Provide the [X, Y] coordinate of the cell's center where the given text is located.  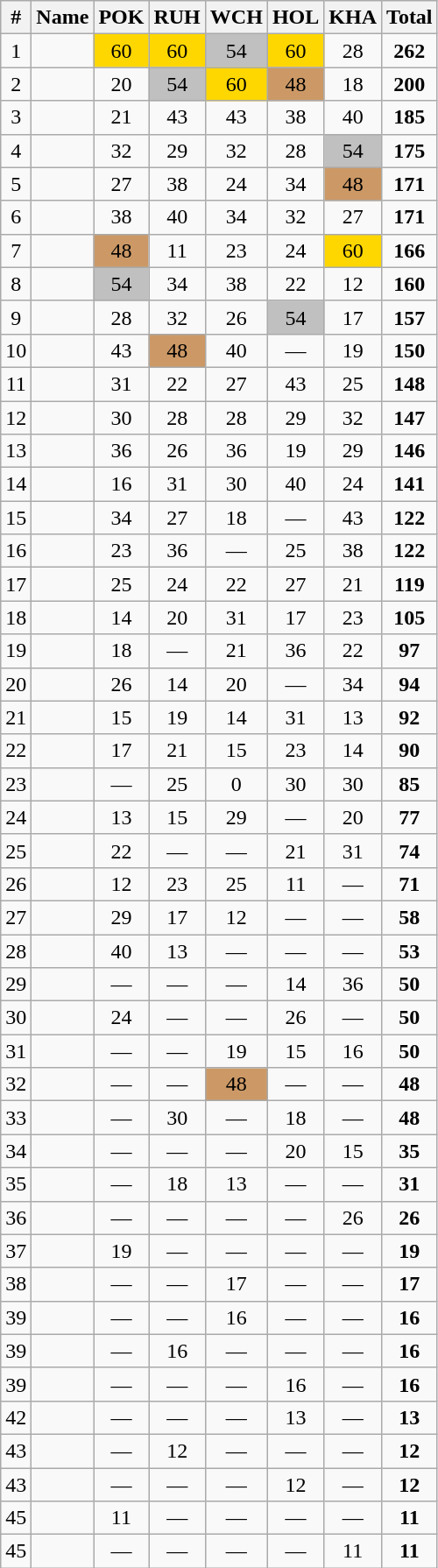
8 [16, 284]
185 [410, 117]
97 [410, 651]
71 [410, 884]
119 [410, 584]
4 [16, 151]
POK [121, 18]
5 [16, 184]
10 [16, 350]
9 [16, 317]
KHA [353, 18]
# [16, 18]
200 [410, 84]
94 [410, 684]
37 [16, 1251]
2 [16, 84]
53 [410, 950]
0 [237, 784]
7 [16, 251]
WCH [237, 18]
85 [410, 784]
RUH [177, 18]
74 [410, 851]
33 [16, 1118]
175 [410, 151]
92 [410, 717]
Total [410, 18]
90 [410, 751]
262 [410, 51]
Name [63, 18]
150 [410, 350]
3 [16, 117]
1 [16, 51]
148 [410, 384]
42 [16, 1417]
166 [410, 251]
6 [16, 217]
58 [410, 917]
HOL [295, 18]
141 [410, 484]
147 [410, 418]
157 [410, 317]
77 [410, 817]
146 [410, 451]
160 [410, 284]
105 [410, 618]
